Locate the cell with the specified text and output its (X, Y) center coordinate. 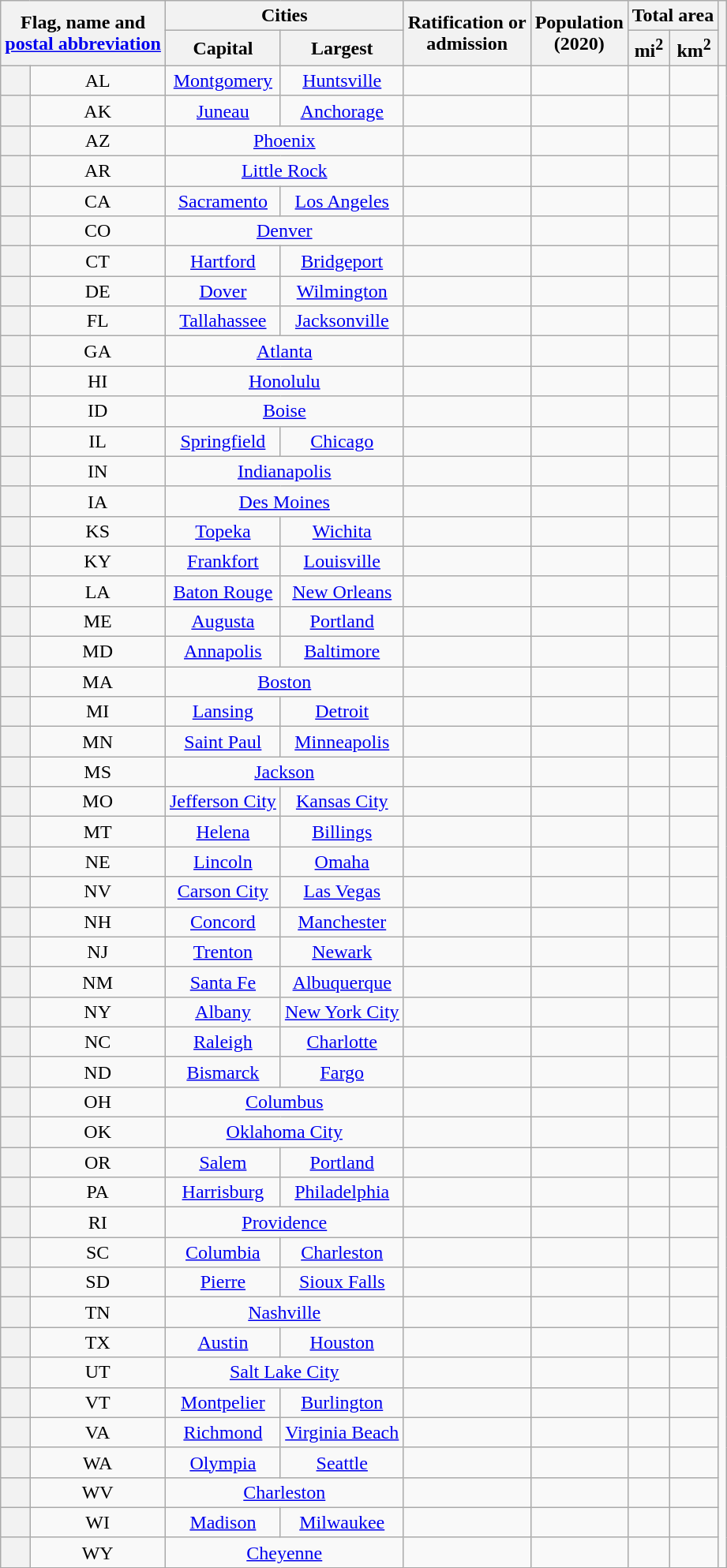
Saint Paul (223, 742)
SD (98, 1282)
Trenton (223, 952)
MD (98, 652)
Wichita (342, 531)
IL (98, 441)
Las Vegas (342, 892)
Albany (223, 1012)
AR (98, 171)
IA (98, 501)
Philadelphia (342, 1192)
Atlanta (284, 351)
DE (98, 291)
Manchester (342, 922)
Kansas City (342, 802)
Anchorage (342, 110)
km2 (695, 49)
Lansing (223, 712)
CO (98, 231)
Cities (284, 16)
Providence (284, 1222)
Flag, name andpostal abbreviation (84, 33)
Virginia Beach (342, 1432)
Total area (673, 16)
Topeka (223, 531)
Juneau (223, 110)
VT (98, 1402)
ND (98, 1072)
WA (98, 1462)
WY (98, 1552)
Bridgeport (342, 261)
Jackson (284, 772)
NY (98, 1012)
Louisville (342, 561)
Chicago (342, 441)
Tallahassee (223, 321)
Helena (223, 832)
Omaha (342, 862)
Columbia (223, 1252)
Richmond (223, 1432)
Phoenix (284, 140)
MN (98, 742)
AZ (98, 140)
Little Rock (284, 171)
Honolulu (284, 381)
mi2 (649, 49)
Springfield (223, 441)
Sacramento (223, 201)
NJ (98, 952)
Montgomery (223, 80)
Concord (223, 922)
Capital (223, 49)
Baton Rouge (223, 591)
Oklahoma City (284, 1132)
Newark (342, 952)
Burlington (342, 1402)
NV (98, 892)
AK (98, 110)
NE (98, 862)
Indianapolis (284, 471)
GA (98, 351)
Billings (342, 832)
Montpelier (223, 1402)
Columbus (284, 1102)
ME (98, 621)
Des Moines (284, 501)
Augusta (223, 621)
Austin (223, 1342)
PA (98, 1192)
Bismarck (223, 1072)
Ratification oradmission (467, 33)
Salt Lake City (284, 1372)
Olympia (223, 1462)
Detroit (342, 712)
Milwaukee (342, 1522)
Houston (342, 1342)
LA (98, 591)
Dover (223, 291)
MO (98, 802)
Nashville (284, 1312)
Annapolis (223, 652)
SC (98, 1252)
NM (98, 982)
Boise (284, 411)
HI (98, 381)
OH (98, 1102)
Carson City (223, 892)
TX (98, 1342)
KS (98, 531)
ID (98, 411)
WV (98, 1492)
MS (98, 772)
Los Angeles (342, 201)
Raleigh (223, 1042)
Largest (342, 49)
Denver (284, 231)
MA (98, 682)
Jacksonville (342, 321)
Charlotte (342, 1042)
Albuquerque (342, 982)
Population(2020) (579, 33)
Baltimore (342, 652)
TN (98, 1312)
NC (98, 1042)
New Orleans (342, 591)
Minneapolis (342, 742)
Santa Fe (223, 982)
Boston (284, 682)
MI (98, 712)
Madison (223, 1522)
Jefferson City (223, 802)
Lincoln (223, 862)
WI (98, 1522)
MT (98, 832)
Hartford (223, 261)
Seattle (342, 1462)
RI (98, 1222)
VA (98, 1432)
CT (98, 261)
Frankfort (223, 561)
Huntsville (342, 80)
UT (98, 1372)
OK (98, 1132)
AL (98, 80)
New York City (342, 1012)
Wilmington (342, 291)
KY (98, 561)
Cheyenne (284, 1552)
Salem (223, 1162)
FL (98, 321)
Pierre (223, 1282)
OR (98, 1162)
CA (98, 201)
Harrisburg (223, 1192)
NH (98, 922)
Sioux Falls (342, 1282)
Fargo (342, 1072)
IN (98, 471)
